Pinpoint the cell where the given text exists, returning its [X, Y] midpoint coordinate. 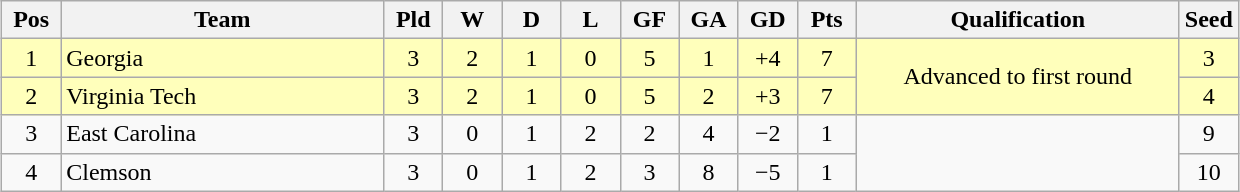
Pld [414, 20]
10 [1208, 172]
D [532, 20]
Qualification [1018, 20]
−5 [768, 172]
+3 [768, 96]
Pos [32, 20]
L [590, 20]
East Carolina [222, 134]
−2 [768, 134]
Team [222, 20]
GD [768, 20]
Clemson [222, 172]
Seed [1208, 20]
9 [1208, 134]
8 [708, 172]
GA [708, 20]
Advanced to first round [1018, 77]
+4 [768, 58]
GF [650, 20]
Georgia [222, 58]
Virginia Tech [222, 96]
Pts [826, 20]
W [472, 20]
